Pinpoint the cell where the given text exists, returning its [x, y] midpoint coordinate. 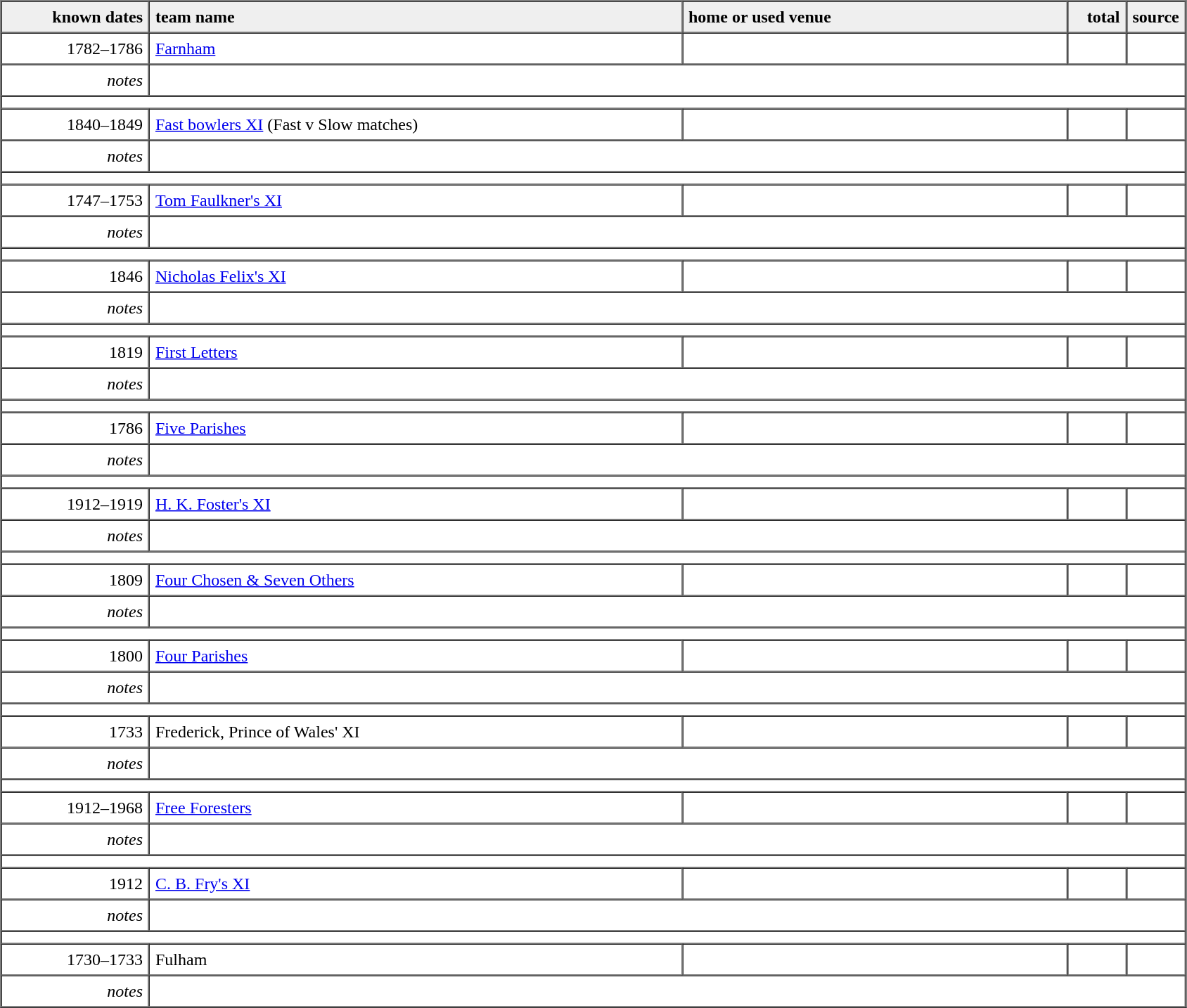
1912 [76, 883]
home or used venue [875, 17]
Frederick, Prince of Wales' XI [416, 731]
known dates [76, 17]
1730–1733 [76, 959]
1747–1753 [76, 200]
1782–1786 [76, 48]
Five Parishes [416, 427]
Four Chosen & Seven Others [416, 579]
total [1096, 17]
1786 [76, 427]
Nicholas Felix's XI [416, 276]
1809 [76, 579]
Fulham [416, 959]
Fast bowlers XI (Fast v Slow matches) [416, 124]
1912–1919 [76, 503]
1733 [76, 731]
1912–1968 [76, 807]
Tom Faulkner's XI [416, 200]
1846 [76, 276]
Free Foresters [416, 807]
1800 [76, 655]
team name [416, 17]
source [1155, 17]
C. B. Fry's XI [416, 883]
1840–1849 [76, 124]
Four Parishes [416, 655]
Farnham [416, 48]
H. K. Foster's XI [416, 503]
First Letters [416, 351]
1819 [76, 351]
